Search for the cell housing the specified text and yield its (X, Y) center coordinate. 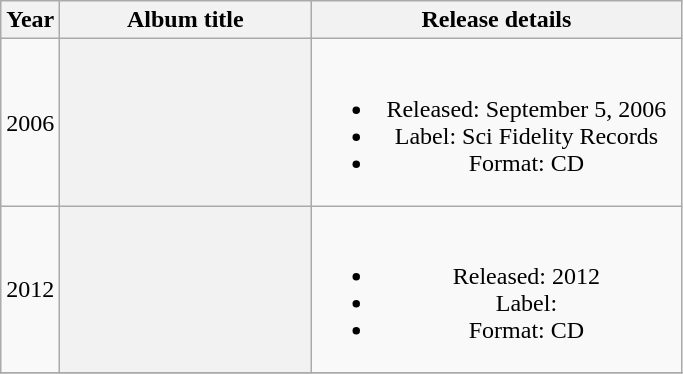
Released: 2012Label:Format: CD (496, 290)
Album title (186, 20)
2012 (30, 290)
2006 (30, 122)
Release details (496, 20)
Year (30, 20)
Released: September 5, 2006Label: Sci Fidelity RecordsFormat: CD (496, 122)
